For the text-containing cell, return its midpoint in (x, y) coordinate format. 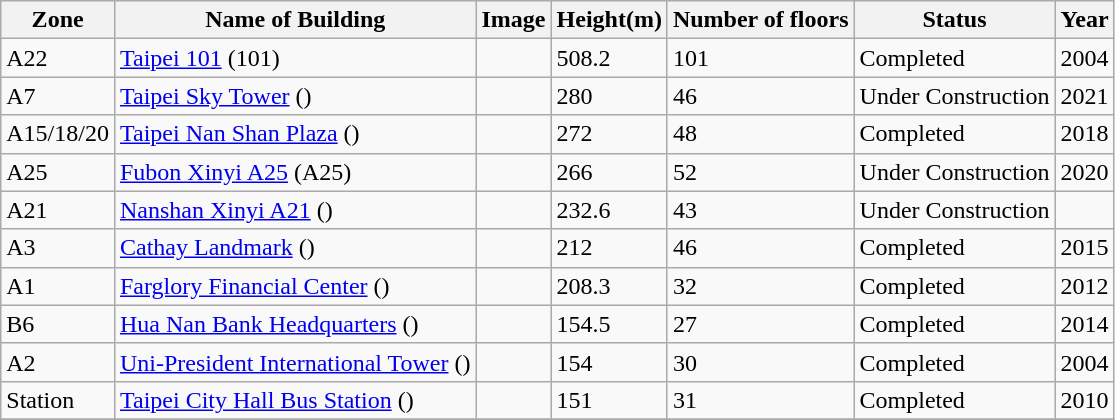
232.6 (609, 210)
A21 (58, 210)
2014 (1084, 324)
280 (609, 96)
A15/18/20 (58, 134)
Height(m) (609, 20)
Nanshan Xinyi A21 () (295, 210)
154 (609, 362)
154.5 (609, 324)
151 (609, 400)
A25 (58, 172)
2018 (1084, 134)
30 (760, 362)
27 (760, 324)
Image (514, 20)
48 (760, 134)
A3 (58, 248)
Taipei City Hall Bus Station () (295, 400)
2021 (1084, 96)
32 (760, 286)
A7 (58, 96)
2010 (1084, 400)
Station (58, 400)
Taipei Sky Tower () (295, 96)
Fubon Xinyi A25 (A25) (295, 172)
Name of Building (295, 20)
Farglory Financial Center () (295, 286)
52 (760, 172)
Year (1084, 20)
Status (954, 20)
Hua Nan Bank Headquarters () (295, 324)
272 (609, 134)
A2 (58, 362)
43 (760, 210)
Uni-President International Tower () (295, 362)
A1 (58, 286)
Taipei Nan Shan Plaza () (295, 134)
Taipei 101 (101) (295, 58)
2015 (1084, 248)
A22 (58, 58)
101 (760, 58)
31 (760, 400)
2020 (1084, 172)
508.2 (609, 58)
Zone (58, 20)
2012 (1084, 286)
B6 (58, 324)
208.3 (609, 286)
Number of floors (760, 20)
212 (609, 248)
Cathay Landmark () (295, 248)
266 (609, 172)
